Identify which cell holds the provided text, then report its [x, y] central coordinate. 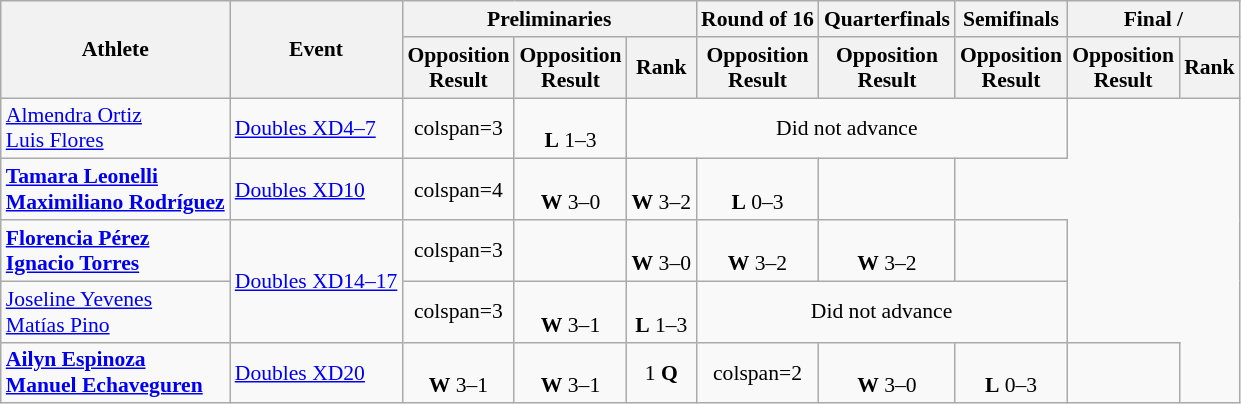
Doubles XD14–17 [316, 281]
Quarterfinals [887, 19]
Semifinals [1011, 19]
colspan=4 [458, 190]
Athlete [116, 50]
Ailyn EspinozaManuel Echaveguren [116, 372]
Doubles XD10 [316, 190]
Doubles XD4–7 [316, 128]
Florencia PérezIgnacio Torres [116, 250]
Almendra OrtizLuis Flores [116, 128]
colspan=2 [758, 372]
Preliminaries [549, 19]
1 Q [662, 372]
Round of 16 [758, 19]
Final / [1154, 19]
Tamara LeonelliMaximiliano Rodríguez [116, 190]
Joseline YevenesMatías Pino [116, 312]
Doubles XD20 [316, 372]
Event [316, 50]
